Return the (x, y) coordinate for the center point of the cell that contains the specified text.  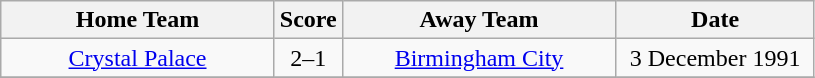
Away Team (479, 20)
Crystal Palace (138, 58)
Date (716, 20)
Score (308, 20)
Home Team (138, 20)
Birmingham City (479, 58)
2–1 (308, 58)
3 December 1991 (716, 58)
